Extract the [x, y] coordinate from the center of the cell holding the provided text.  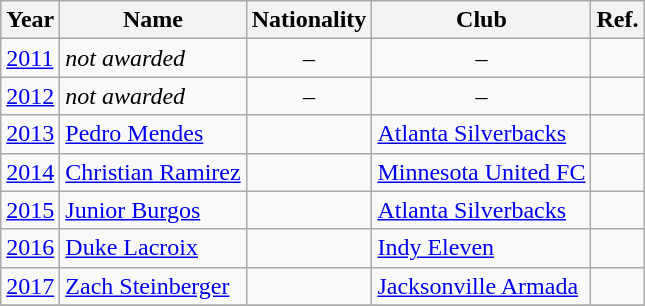
Junior Burgos [153, 210]
Indy Eleven [482, 248]
2015 [30, 210]
Year [30, 20]
Christian Ramirez [153, 172]
Jacksonville Armada [482, 286]
2011 [30, 58]
2014 [30, 172]
2017 [30, 286]
2012 [30, 96]
Pedro Mendes [153, 134]
Nationality [309, 20]
Minnesota United FC [482, 172]
2013 [30, 134]
2016 [30, 248]
Name [153, 20]
Duke Lacroix [153, 248]
Club [482, 20]
Ref. [618, 20]
Zach Steinberger [153, 286]
